Find where the given text appears and provide that cell's center as [X, Y] coordinate. 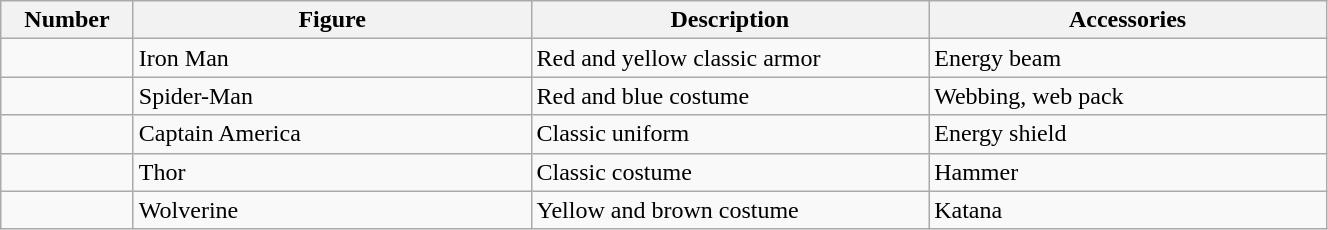
Yellow and brown costume [730, 210]
Webbing, web pack [1128, 96]
Classic uniform [730, 134]
Description [730, 20]
Red and blue costume [730, 96]
Spider-Man [332, 96]
Katana [1128, 210]
Energy beam [1128, 58]
Accessories [1128, 20]
Captain America [332, 134]
Iron Man [332, 58]
Figure [332, 20]
Number [68, 20]
Thor [332, 172]
Red and yellow classic armor [730, 58]
Energy shield [1128, 134]
Hammer [1128, 172]
Wolverine [332, 210]
Classic costume [730, 172]
